Capture the cell that displays the provided text and extract its (x, y) central coordinate. 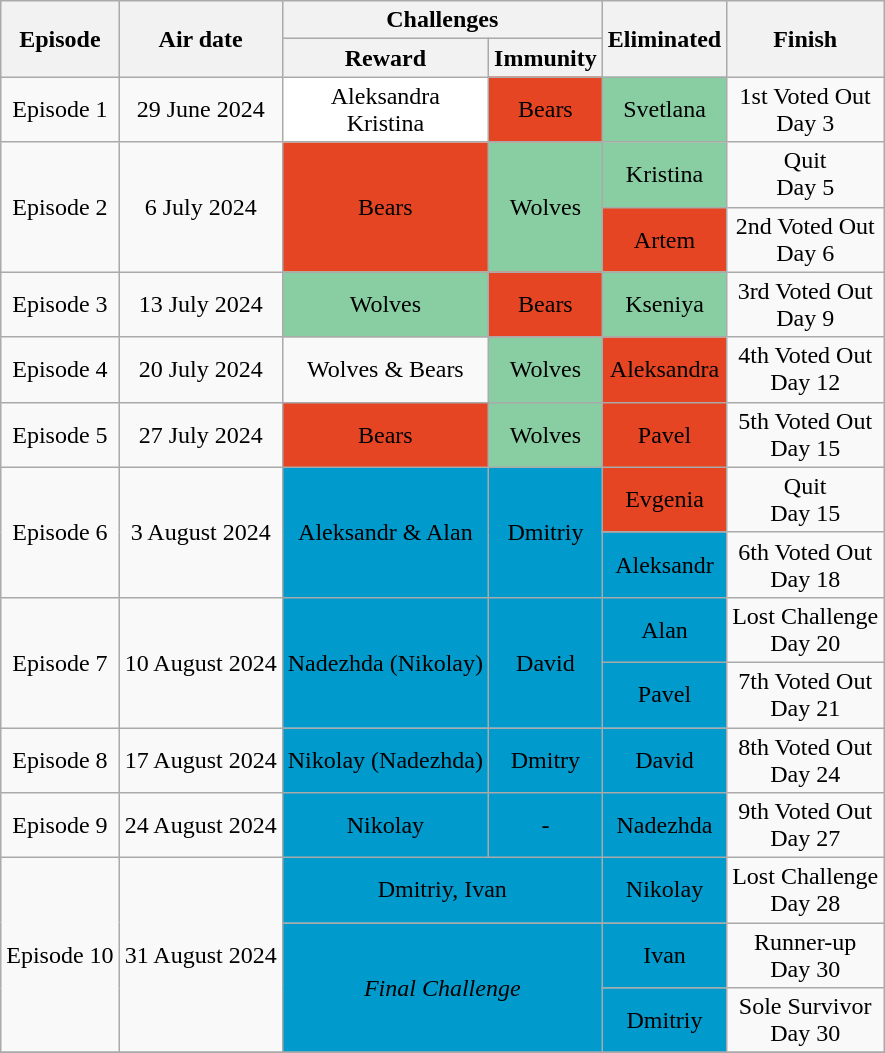
- (546, 826)
Nadezhda (664, 826)
2nd Voted OutDay 6 (806, 240)
Lost ChallengeDay 28 (806, 890)
Episode 3 (60, 304)
Episode 4 (60, 370)
7th Voted OutDay 21 (806, 694)
29 June 2024 (200, 110)
Episode 8 (60, 760)
Reward (385, 58)
Svetlana (664, 110)
Evgenia (664, 500)
Runner-upDay 30 (806, 956)
Dmitry (546, 760)
Episode 2 (60, 207)
Lost ChallengeDay 20 (806, 630)
5th Voted OutDay 15 (806, 434)
Air date (200, 39)
31 August 2024 (200, 956)
Aleksandra (664, 370)
17 August 2024 (200, 760)
Episode 10 (60, 956)
Nadezhda (Nikolay) (385, 662)
Wolves & Bears (385, 370)
24 August 2024 (200, 826)
Finish (806, 39)
1st Voted OutDay 3 (806, 110)
Kristina (664, 174)
20 July 2024 (200, 370)
10 August 2024 (200, 662)
3rd Voted OutDay 9 (806, 304)
Artem (664, 240)
Episode 1 (60, 110)
13 July 2024 (200, 304)
Episode 6 (60, 532)
Episode 7 (60, 662)
Kseniya (664, 304)
Ivan (664, 956)
Sole SurvivorDay 30 (806, 1020)
Immunity (546, 58)
QuitDay 5 (806, 174)
Final Challenge (442, 988)
4th Voted OutDay 12 (806, 370)
6 July 2024 (200, 207)
QuitDay 15 (806, 500)
Episode (60, 39)
8th Voted OutDay 24 (806, 760)
Dmitriy, Ivan (442, 890)
Episode 9 (60, 826)
Episode 5 (60, 434)
9th Voted OutDay 27 (806, 826)
27 July 2024 (200, 434)
Aleksandr (664, 564)
3 August 2024 (200, 532)
Eliminated (664, 39)
6th Voted OutDay 18 (806, 564)
AleksandraKristina (385, 110)
Aleksandr & Alan (385, 532)
Challenges (442, 20)
Alan (664, 630)
Nikolay (Nadezhda) (385, 760)
